Capture the cell that displays the provided text and extract its (x, y) central coordinate. 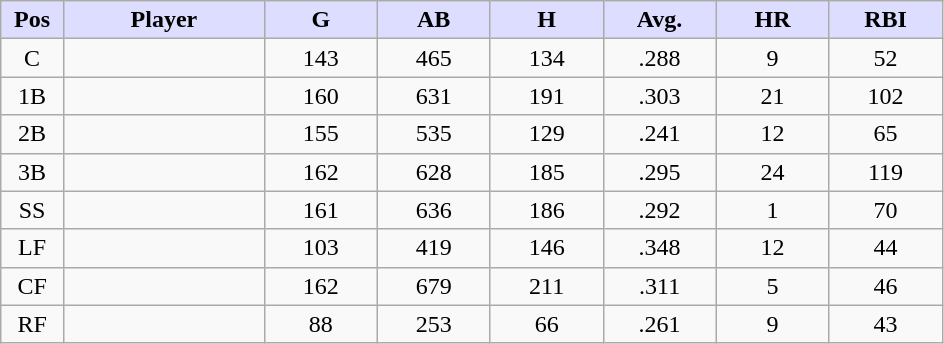
.241 (660, 134)
3B (32, 172)
70 (886, 210)
65 (886, 134)
RBI (886, 20)
.292 (660, 210)
43 (886, 324)
CF (32, 286)
.261 (660, 324)
.311 (660, 286)
G (320, 20)
SS (32, 210)
5 (772, 286)
119 (886, 172)
186 (546, 210)
H (546, 20)
155 (320, 134)
AB (434, 20)
161 (320, 210)
21 (772, 96)
88 (320, 324)
.303 (660, 96)
143 (320, 58)
628 (434, 172)
160 (320, 96)
46 (886, 286)
191 (546, 96)
253 (434, 324)
1 (772, 210)
66 (546, 324)
102 (886, 96)
C (32, 58)
52 (886, 58)
185 (546, 172)
134 (546, 58)
679 (434, 286)
Avg. (660, 20)
146 (546, 248)
44 (886, 248)
636 (434, 210)
211 (546, 286)
535 (434, 134)
.295 (660, 172)
24 (772, 172)
129 (546, 134)
631 (434, 96)
1B (32, 96)
HR (772, 20)
Pos (32, 20)
RF (32, 324)
465 (434, 58)
.288 (660, 58)
.348 (660, 248)
LF (32, 248)
2B (32, 134)
419 (434, 248)
Player (164, 20)
103 (320, 248)
